Capture the cell that displays the provided text and extract its (x, y) central coordinate. 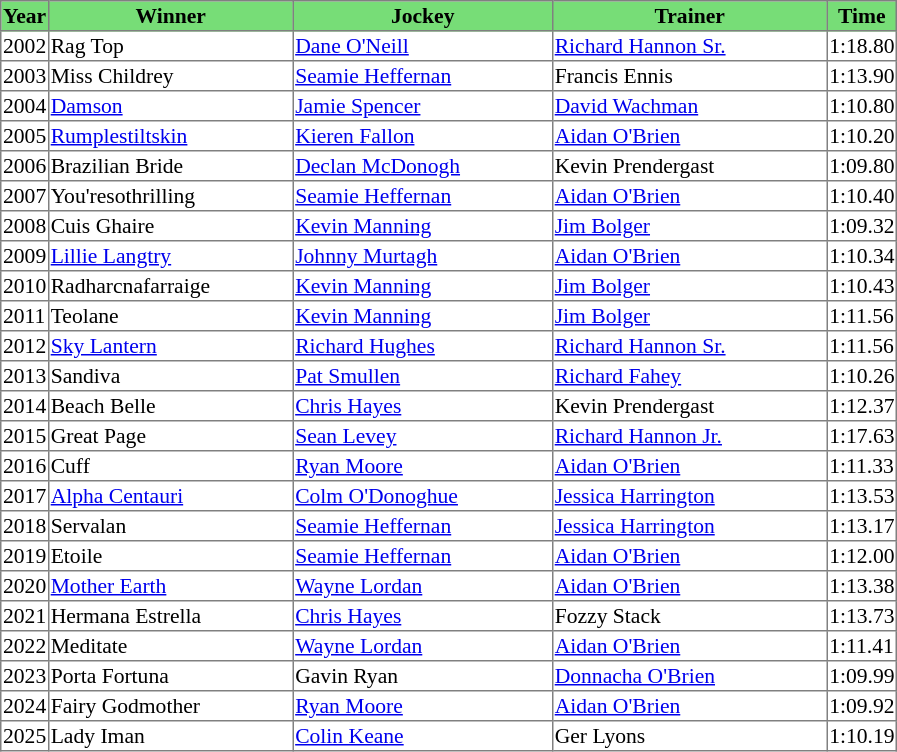
2011 (25, 316)
Cuff (170, 466)
Kieren Fallon (423, 136)
1:09.80 (862, 166)
Jamie Spencer (423, 106)
1:10.40 (862, 196)
Lillie Langtry (170, 256)
Declan McDonogh (423, 166)
Gavin Ryan (423, 676)
Colm O'Donoghue (423, 496)
1:13.38 (862, 586)
Fairy Godmother (170, 706)
1:09.32 (862, 226)
1:11.41 (862, 646)
Etoile (170, 556)
Hermana Estrella (170, 616)
Richard Hannon Jr. (689, 436)
1:13.53 (862, 496)
Johnny Murtagh (423, 256)
2009 (25, 256)
2010 (25, 286)
1:10.43 (862, 286)
Great Page (170, 436)
Alpha Centauri (170, 496)
2016 (25, 466)
1:12.37 (862, 406)
Ger Lyons (689, 736)
2008 (25, 226)
Time (862, 16)
Lady Iman (170, 736)
Mother Earth (170, 586)
2020 (25, 586)
Francis Ennis (689, 76)
2015 (25, 436)
Donnacha O'Brien (689, 676)
Sean Levey (423, 436)
2018 (25, 526)
1:10.20 (862, 136)
1:11.33 (862, 466)
Miss Childrey (170, 76)
2006 (25, 166)
Meditate (170, 646)
1:10.80 (862, 106)
2024 (25, 706)
Richard Fahey (689, 376)
Teolane (170, 316)
Sandiva (170, 376)
Rag Top (170, 46)
Winner (170, 16)
2025 (25, 736)
Porta Fortuna (170, 676)
Rumplestiltskin (170, 136)
Beach Belle (170, 406)
Jockey (423, 16)
2003 (25, 76)
Trainer (689, 16)
1:18.80 (862, 46)
Servalan (170, 526)
You'resothrilling (170, 196)
2007 (25, 196)
2013 (25, 376)
1:13.17 (862, 526)
Pat Smullen (423, 376)
2019 (25, 556)
1:17.63 (862, 436)
Dane O'Neill (423, 46)
2017 (25, 496)
1:13.73 (862, 616)
1:10.34 (862, 256)
Brazilian Bride (170, 166)
2023 (25, 676)
2004 (25, 106)
Cuis Ghaire (170, 226)
David Wachman (689, 106)
2022 (25, 646)
1:09.92 (862, 706)
Fozzy Stack (689, 616)
Year (25, 16)
1:09.99 (862, 676)
1:12.00 (862, 556)
Damson (170, 106)
Richard Hughes (423, 346)
2021 (25, 616)
Sky Lantern (170, 346)
1:10.19 (862, 736)
1:10.26 (862, 376)
2005 (25, 136)
2014 (25, 406)
2002 (25, 46)
1:13.90 (862, 76)
2012 (25, 346)
Colin Keane (423, 736)
Radharcnafarraige (170, 286)
